Detect which cell encompasses the target text, then output its [X, Y] center coordinate. 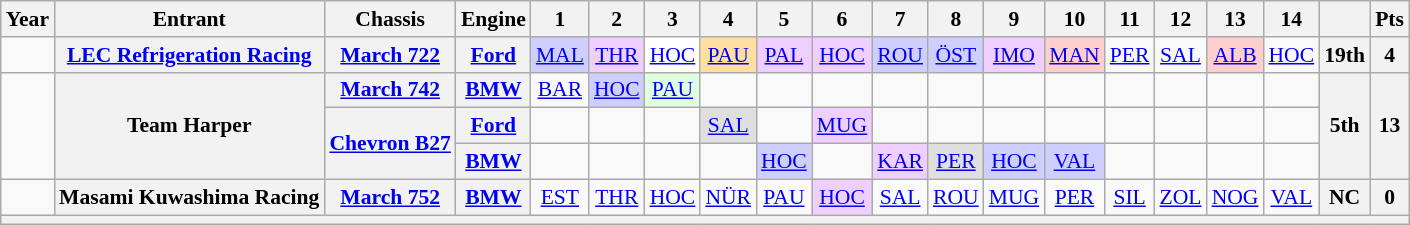
March 752 [390, 197]
BAR [560, 90]
NOG [1236, 197]
11 [1130, 19]
Year [28, 19]
12 [1180, 19]
IMO [1014, 55]
3 [673, 19]
MAN [1074, 55]
Engine [494, 19]
NC [1344, 197]
Team Harper [189, 126]
SIL [1130, 197]
6 [842, 19]
1 [560, 19]
MAL [560, 55]
Pts [1390, 19]
9 [1014, 19]
14 [1291, 19]
7 [900, 19]
LEC Refrigeration Racing [189, 55]
Chassis [390, 19]
10 [1074, 19]
Chevron B27 [390, 144]
5 [784, 19]
Masami Kuwashima Racing [189, 197]
ZOL [1180, 197]
8 [956, 19]
5th [1344, 126]
19th [1344, 55]
2 [617, 19]
March 742 [390, 90]
ALB [1236, 55]
Entrant [189, 19]
0 [1390, 197]
PAL [784, 55]
NÜR [728, 197]
KAR [900, 162]
ÖST [956, 55]
EST [560, 197]
March 722 [390, 55]
